Locate the cell with the specified text and output its (x, y) center coordinate. 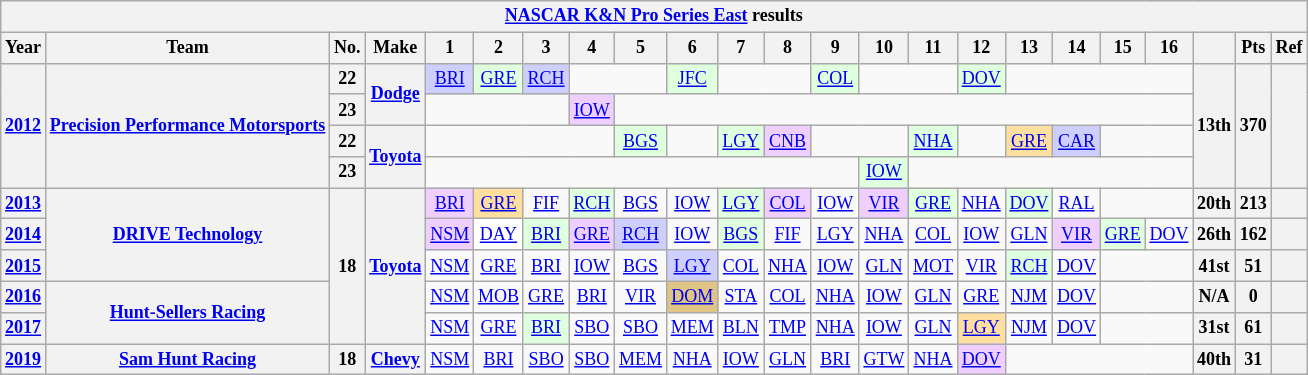
DRIVE Technology (187, 235)
370 (1253, 126)
Hunt-Sellers Racing (187, 312)
40th (1214, 360)
NASCAR K&N Pro Series East results (654, 16)
9 (835, 48)
213 (1253, 204)
Make (396, 48)
13 (1029, 48)
4 (592, 48)
2015 (24, 266)
2019 (24, 360)
TMP (788, 328)
1 (450, 48)
7 (741, 48)
DAY (499, 234)
Precision Performance Motorsports (187, 126)
41st (1214, 266)
Pts (1253, 48)
No. (348, 48)
31 (1253, 360)
2017 (24, 328)
0 (1253, 296)
2014 (24, 234)
20th (1214, 204)
DOM (692, 296)
Ref (1289, 48)
6 (692, 48)
2013 (24, 204)
2 (499, 48)
STA (741, 296)
Sam Hunt Racing (187, 360)
MOB (499, 296)
JFC (692, 78)
26th (1214, 234)
14 (1077, 48)
13th (1214, 126)
11 (934, 48)
CNB (788, 140)
RAL (1077, 204)
BLN (741, 328)
31st (1214, 328)
12 (981, 48)
3 (546, 48)
GTW (884, 360)
51 (1253, 266)
162 (1253, 234)
10 (884, 48)
2012 (24, 126)
Year (24, 48)
N/A (1214, 296)
61 (1253, 328)
CAR (1077, 140)
8 (788, 48)
Dodge (396, 94)
15 (1122, 48)
16 (1169, 48)
Team (187, 48)
Chevy (396, 360)
5 (641, 48)
MOT (934, 266)
2016 (24, 296)
